Determine the [x, y] coordinate at the center of the cell enclosing the given text.  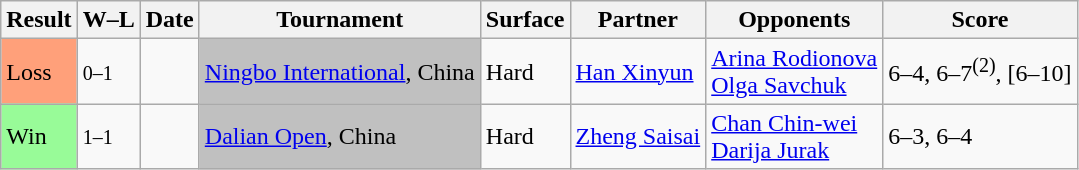
Chan Chin-wei Darija Jurak [794, 136]
Loss [39, 72]
6–3, 6–4 [980, 136]
Dalian Open, China [340, 136]
6–4, 6–7(2), [6–10] [980, 72]
Opponents [794, 20]
Win [39, 136]
Zheng Saisai [638, 136]
Ningbo International, China [340, 72]
Arina Rodionova Olga Savchuk [794, 72]
Tournament [340, 20]
Partner [638, 20]
Han Xinyun [638, 72]
Date [170, 20]
Score [980, 20]
1–1 [108, 136]
Result [39, 20]
Surface [525, 20]
W–L [108, 20]
0–1 [108, 72]
